Extract the [x, y] coordinate from the center of the cell holding the provided text.  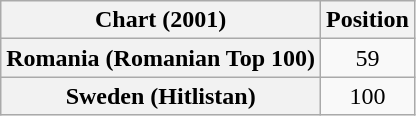
Chart (2001) [161, 20]
Sweden (Hitlistan) [161, 96]
Romania (Romanian Top 100) [161, 58]
59 [368, 58]
Position [368, 20]
100 [368, 96]
